Extract the [x, y] coordinate from the center of the cell holding the provided text.  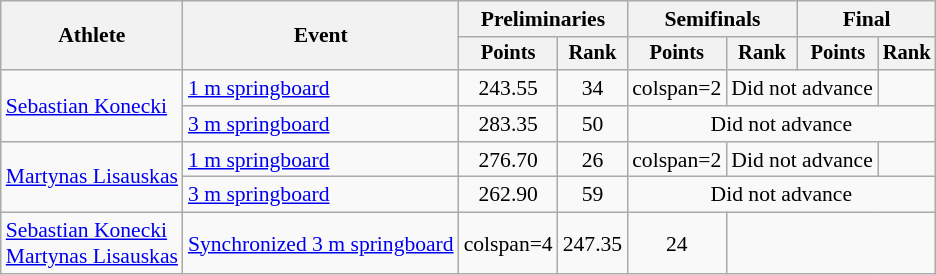
Preliminaries [544, 19]
24 [676, 244]
colspan=4 [508, 244]
247.35 [592, 244]
Athlete [92, 36]
Final [867, 19]
Sebastian Konecki [92, 106]
Event [321, 36]
Martynas Lisauskas [92, 178]
Semifinals [712, 19]
59 [592, 195]
34 [592, 88]
Sebastian KoneckiMartynas Lisauskas [92, 244]
283.35 [508, 124]
50 [592, 124]
Synchronized 3 m springboard [321, 244]
243.55 [508, 88]
262.90 [508, 195]
276.70 [508, 160]
26 [592, 160]
